From the cell containing the given text, extract its center point as (x, y) coordinate. 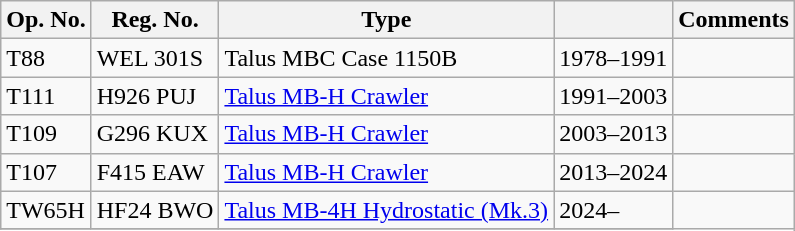
2024– (614, 210)
T107 (46, 172)
T109 (46, 134)
Talus MBC Case 1150B (386, 58)
1978–1991 (614, 58)
Reg. No. (155, 20)
Talus MB-4H Hydrostatic (Mk.3) (386, 210)
Op. No. (46, 20)
T88 (46, 58)
1991–2003 (614, 96)
F415 EAW (155, 172)
WEL 301S (155, 58)
T111 (46, 96)
2003–2013 (614, 134)
2013–2024 (614, 172)
TW65H (46, 210)
Comments (734, 20)
H926 PUJ (155, 96)
G296 KUX (155, 134)
HF24 BWO (155, 210)
Type (386, 20)
